Find where the given text appears and provide that cell's center as [x, y] coordinate. 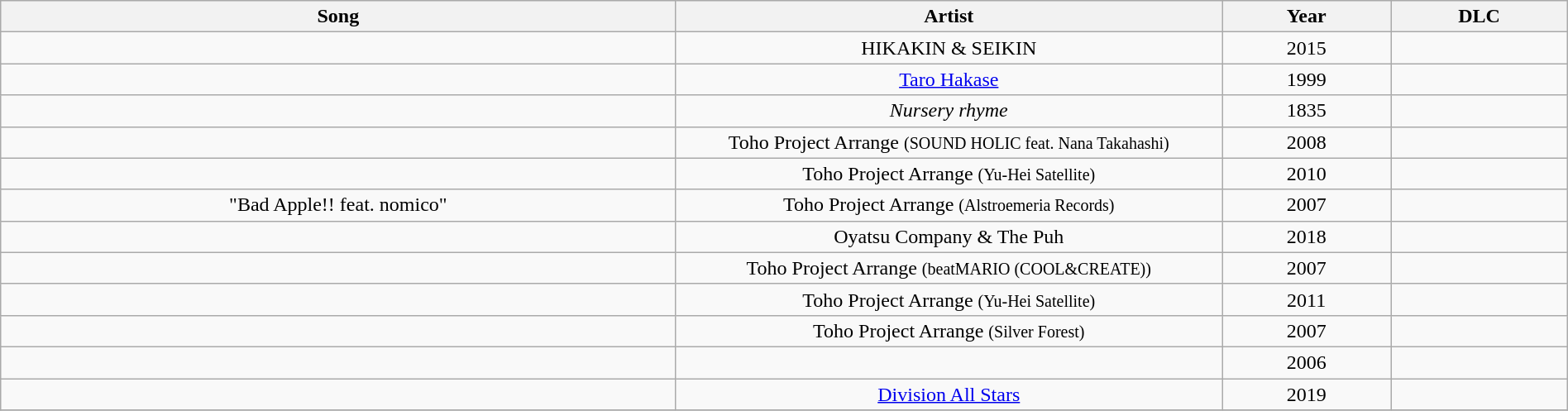
Artist [949, 17]
Toho Project Arrange (Silver Forest) [949, 331]
2019 [1307, 394]
Division All Stars [949, 394]
2015 [1307, 48]
2008 [1307, 142]
Oyatsu Company & The Puh [949, 237]
2006 [1307, 362]
Toho Project Arrange (beatMARIO (COOL&CREATE)) [949, 268]
1999 [1307, 79]
1835 [1307, 111]
DLC [1479, 17]
Year [1307, 17]
2018 [1307, 237]
"Bad Apple!! feat. nomico" [338, 205]
Song [338, 17]
2011 [1307, 299]
Toho Project Arrange (Alstroemeria Records) [949, 205]
Nursery rhyme [949, 111]
Toho Project Arrange (SOUND HOLIC feat. Nana Takahashi) [949, 142]
2010 [1307, 174]
HIKAKIN & SEIKIN [949, 48]
Taro Hakase [949, 79]
